Determine the [X, Y] coordinate at the center of the cell enclosing the given text.  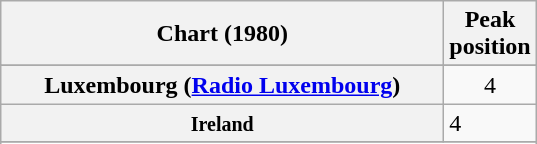
Luxembourg (Radio Luxembourg) [222, 85]
Peakposition [490, 34]
Ireland [222, 123]
Chart (1980) [222, 34]
